Scan for the cell matching the given text and deliver its (x, y) coordinate at center. 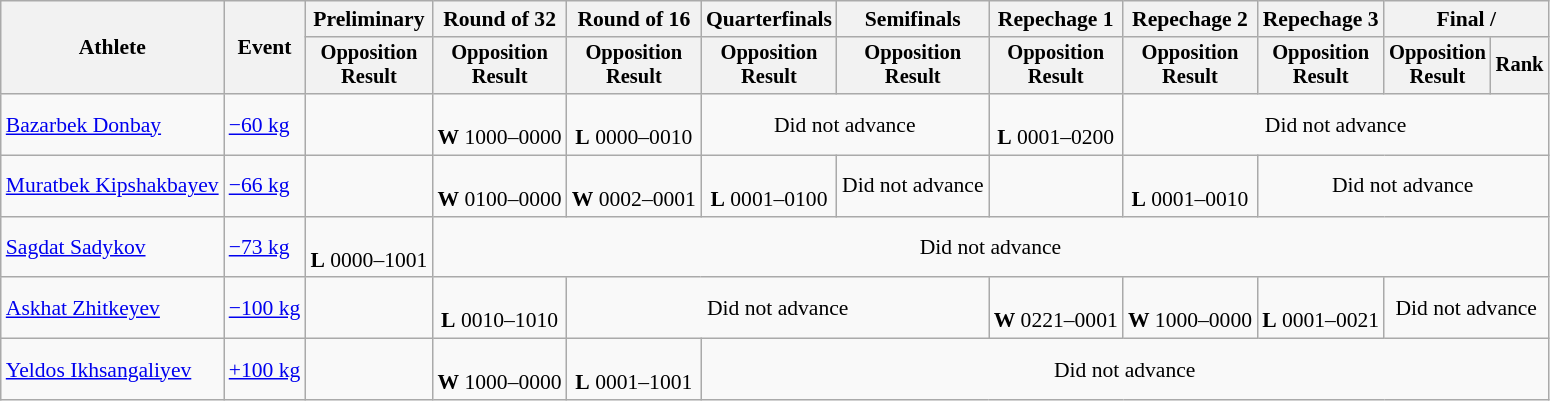
Round of 16 (634, 19)
L 0001–0021 (1320, 308)
−60 kg (265, 124)
L 0000–1001 (368, 248)
L 0000–0010 (634, 124)
L 0010–1010 (499, 308)
L 0001–0010 (1190, 186)
Sagdat Sadykov (112, 248)
W 0002–0001 (634, 186)
+100 kg (265, 370)
Repechage 3 (1320, 19)
W 0221–0001 (1056, 308)
L 0001–0100 (769, 186)
Muratbek Kipshakbayev (112, 186)
Repechage 1 (1056, 19)
L 0001–1001 (634, 370)
W 0100–0000 (499, 186)
Rank (1520, 66)
Round of 32 (499, 19)
Askhat Zhitkeyev (112, 308)
Athlete (112, 48)
Preliminary (368, 19)
Repechage 2 (1190, 19)
Quarterfinals (769, 19)
Final / (1466, 19)
Event (265, 48)
L 0001–0200 (1056, 124)
Bazarbek Donbay (112, 124)
Semifinals (913, 19)
Yeldos Ikhsangaliyev (112, 370)
−66 kg (265, 186)
−73 kg (265, 248)
−100 kg (265, 308)
